Determine the [x, y] coordinate at the center of the cell enclosing the given text.  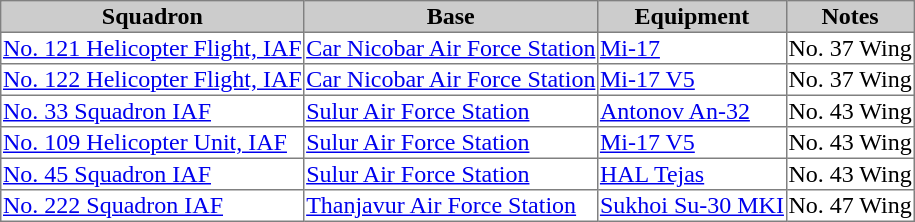
Equipment [692, 17]
Notes [850, 17]
No. 47 Wing [850, 206]
Mi-17 [692, 48]
No. 122 Helicopter Flight, IAF [152, 80]
No. 222 Squadron IAF [152, 206]
No. 121 Helicopter Flight, IAF [152, 48]
No. 109 Helicopter Unit, IAF [152, 143]
No. 45 Squadron IAF [152, 174]
Antonov An-32 [692, 111]
Thanjavur Air Force Station [451, 206]
Squadron [152, 17]
Base [451, 17]
Sukhoi Su-30 MKI [692, 206]
No. 33 Squadron IAF [152, 111]
HAL Tejas [692, 174]
